Identify which cell holds the provided text, then report its (x, y) central coordinate. 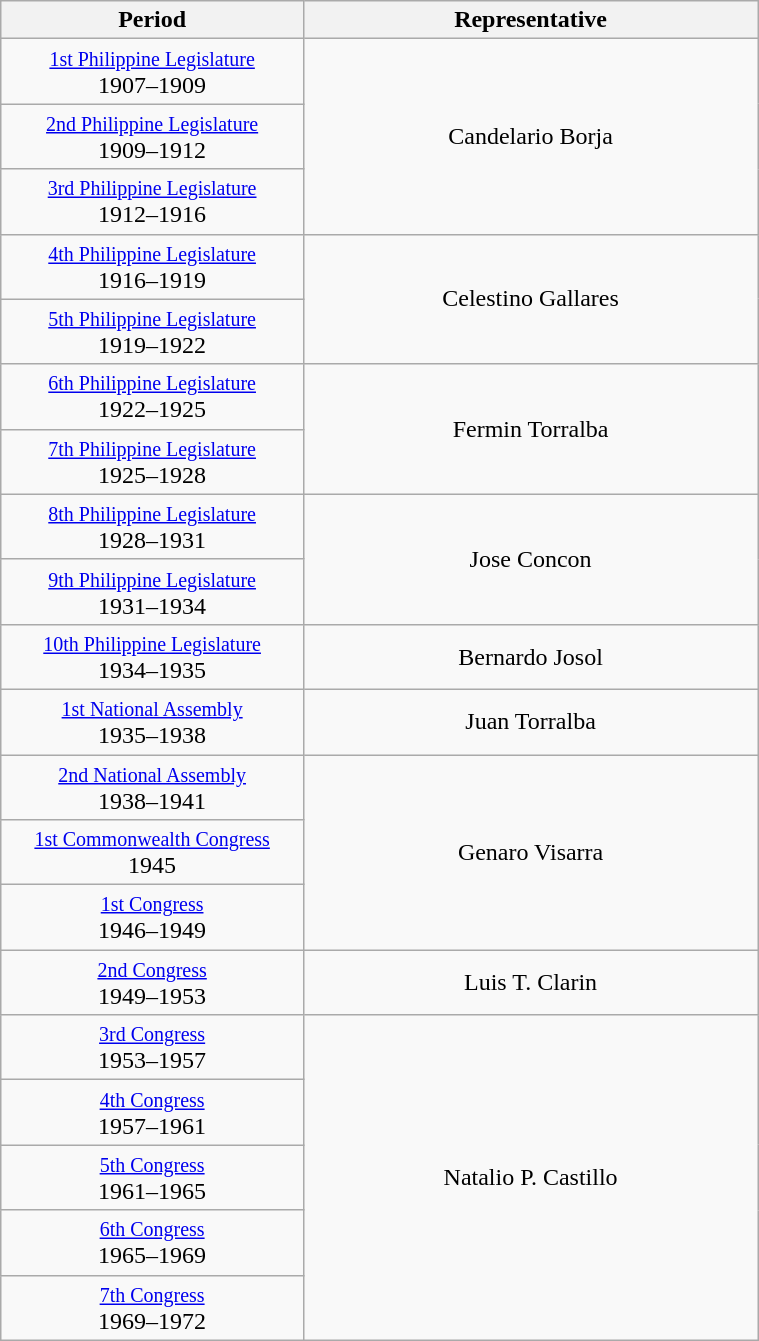
3rd Philippine Legislature1912–1916 (152, 202)
2nd Philippine Legislature1909–1912 (152, 136)
10th Philippine Legislature1934–1935 (152, 656)
5th Congress1961–1965 (152, 1178)
7th Philippine Legislature1925–1928 (152, 462)
Luis T. Clarin (530, 982)
1st National Assembly1935–1938 (152, 722)
1st Congress1946–1949 (152, 918)
Period (152, 20)
2nd National Assembly1938–1941 (152, 786)
Candelario Borja (530, 136)
Celestino Gallares (530, 299)
Bernardo Josol (530, 656)
4th Philippine Legislature1916–1919 (152, 266)
6th Congress1965–1969 (152, 1242)
5th Philippine Legislature1919–1922 (152, 332)
Genaro Visarra (530, 852)
6th Philippine Legislature1922–1925 (152, 396)
Juan Torralba (530, 722)
1st Commonwealth Congress1945 (152, 852)
4th Congress1957–1961 (152, 1112)
Jose Concon (530, 559)
Natalio P. Castillo (530, 1178)
1st Philippine Legislature1907–1909 (152, 72)
7th Congress1969–1972 (152, 1308)
2nd Congress1949–1953 (152, 982)
8th Philippine Legislature1928–1931 (152, 526)
3rd Congress1953–1957 (152, 1048)
Representative (530, 20)
9th Philippine Legislature1931–1934 (152, 592)
Fermin Torralba (530, 429)
